Pinpoint the cell where the given text exists, returning its [X, Y] midpoint coordinate. 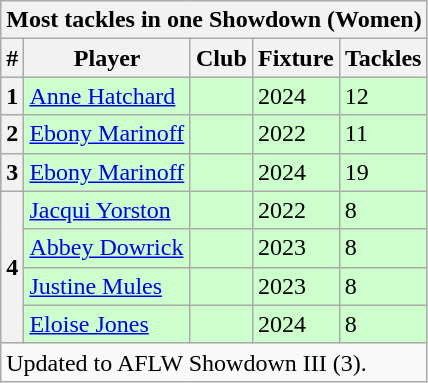
1 [12, 96]
12 [383, 96]
Club [221, 58]
# [12, 58]
Fixture [296, 58]
Abbey Dowrick [108, 248]
Updated to AFLW Showdown III (3). [214, 362]
Eloise Jones [108, 324]
Anne Hatchard [108, 96]
Justine Mules [108, 286]
19 [383, 172]
Player [108, 58]
2 [12, 134]
Most tackles in one Showdown (Women) [214, 20]
Jacqui Yorston [108, 210]
Tackles [383, 58]
4 [12, 267]
11 [383, 134]
3 [12, 172]
